Capture the cell that displays the provided text and extract its (x, y) central coordinate. 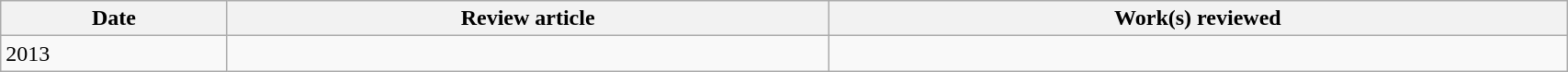
Review article (527, 18)
2013 (114, 54)
Work(s) reviewed (1198, 18)
Date (114, 18)
